Provide the (x, y) coordinate of the cell's center where the given text is located.  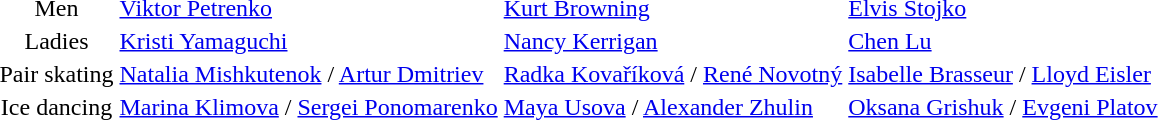
Natalia Mishkutenok / Artur Dmitriev (308, 74)
Radka Kovaříková / René Novotný (673, 74)
Nancy Kerrigan (673, 41)
Kristi Yamaguchi (308, 41)
